For the text-containing cell, return its midpoint in (X, Y) coordinate format. 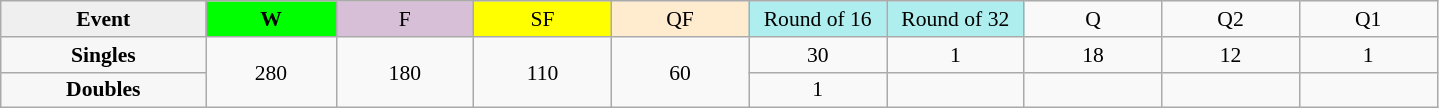
Singles (104, 55)
18 (1093, 55)
F (405, 19)
SF (543, 19)
Doubles (104, 90)
110 (543, 72)
QF (680, 19)
30 (818, 55)
12 (1231, 55)
180 (405, 72)
Q1 (1368, 19)
Round of 16 (818, 19)
Event (104, 19)
280 (271, 72)
Round of 32 (955, 19)
60 (680, 72)
Q2 (1231, 19)
W (271, 19)
Q (1093, 19)
